Determine the (x, y) coordinate at the center of the cell enclosing the given text.  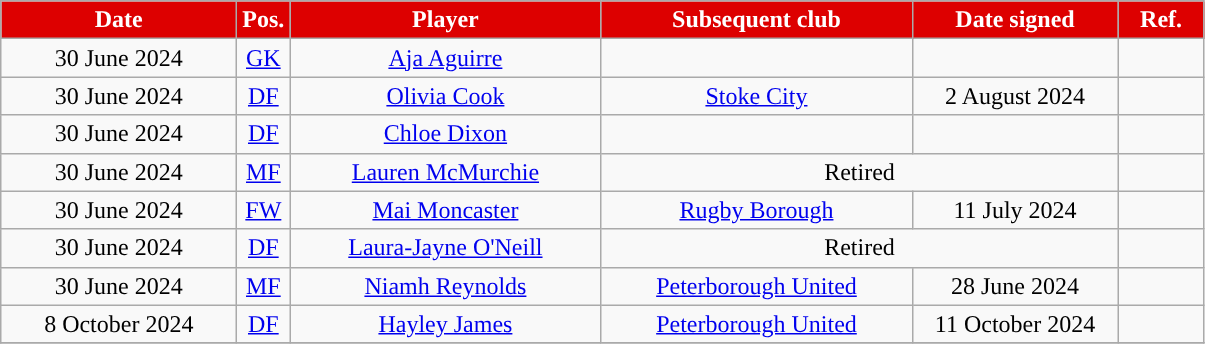
8 October 2024 (119, 324)
Aja Aguirre (446, 58)
Niamh Reynolds (446, 286)
Laura-Jayne O'Neill (446, 248)
Stoke City (756, 96)
28 June 2024 (1015, 286)
Lauren McMurchie (446, 172)
FW (264, 210)
Date signed (1015, 20)
Date (119, 20)
Subsequent club (756, 20)
GK (264, 58)
Hayley James (446, 324)
11 July 2024 (1015, 210)
Pos. (264, 20)
Olivia Cook (446, 96)
Mai Moncaster (446, 210)
Rugby Borough (756, 210)
11 October 2024 (1015, 324)
Player (446, 20)
Chloe Dixon (446, 134)
2 August 2024 (1015, 96)
Ref. (1161, 20)
